For the text-containing cell, return its midpoint in [x, y] coordinate format. 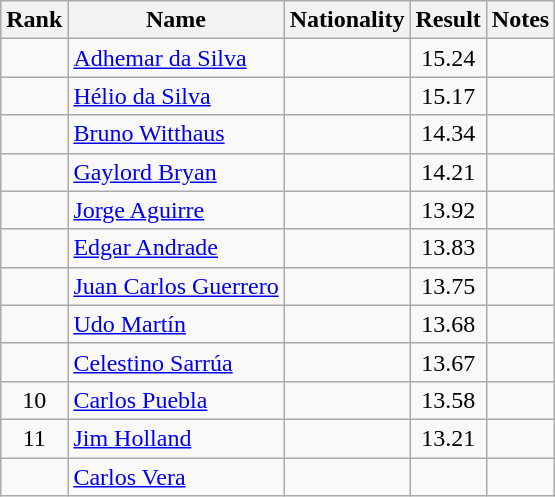
Name [176, 20]
13.68 [448, 324]
15.24 [448, 58]
Notes [520, 20]
13.58 [448, 400]
Hélio da Silva [176, 96]
Udo Martín [176, 324]
Gaylord Bryan [176, 172]
Carlos Puebla [176, 400]
14.34 [448, 134]
13.92 [448, 210]
10 [34, 400]
Jim Holland [176, 438]
Jorge Aguirre [176, 210]
Rank [34, 20]
14.21 [448, 172]
13.83 [448, 248]
Carlos Vera [176, 477]
Result [448, 20]
Celestino Sarrúa [176, 362]
13.75 [448, 286]
Edgar Andrade [176, 248]
Adhemar da Silva [176, 58]
13.21 [448, 438]
15.17 [448, 96]
13.67 [448, 362]
Bruno Witthaus [176, 134]
Nationality [347, 20]
11 [34, 438]
Juan Carlos Guerrero [176, 286]
